Return (X, Y) of the center of cell containing provided text 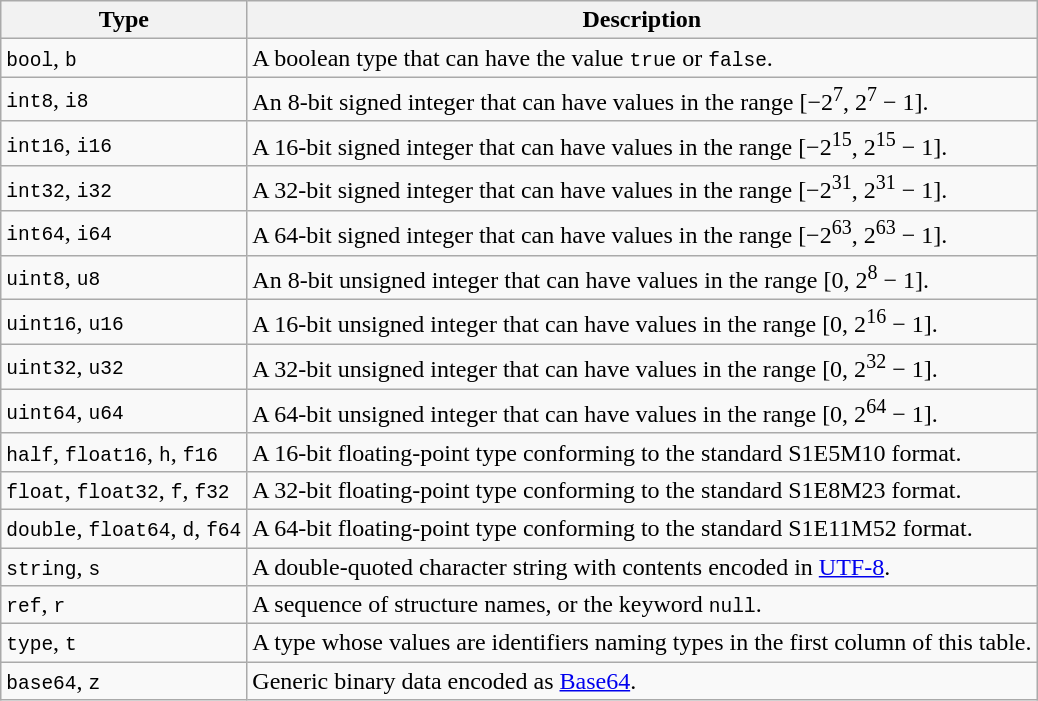
Type (124, 20)
int16, i16 (124, 144)
A 64-bit signed integer that can have values in the range [−263, 263 − 1]. (642, 234)
A 16-bit unsigned integer that can have values in the range [0, 216 − 1]. (642, 322)
A 16-bit floating-point type conforming to the standard S1E5M10 format. (642, 452)
A 32-bit signed integer that can have values in the range [−231, 231 − 1]. (642, 188)
float, float32, f, f32 (124, 490)
A sequence of structure names, or the keyword null. (642, 605)
A 64-bit unsigned integer that can have values in the range [0, 264 − 1]. (642, 412)
A 64-bit floating-point type conforming to the standard S1E11M52 format. (642, 528)
int8, i8 (124, 100)
A 32-bit unsigned integer that can have values in the range [0, 232 − 1]. (642, 366)
ref, r (124, 605)
int64, i64 (124, 234)
Generic binary data encoded as Base64. (642, 681)
A type whose values are identifiers naming types in the first column of this table. (642, 643)
uint16, u16 (124, 322)
Description (642, 20)
uint8, u8 (124, 278)
A boolean type that can have the value true or false. (642, 58)
A 16-bit signed integer that can have values in the range [−215, 215 − 1]. (642, 144)
uint32, u32 (124, 366)
type, t (124, 643)
An 8-bit unsigned integer that can have values in the range [0, 28 − 1]. (642, 278)
string, s (124, 567)
A 32-bit floating-point type conforming to the standard S1E8M23 format. (642, 490)
base64, z (124, 681)
half, float16, h, f16 (124, 452)
double, float64, d, f64 (124, 528)
uint64, u64 (124, 412)
An 8-bit signed integer that can have values in the range [−27, 27 − 1]. (642, 100)
A double-quoted character string with contents encoded in UTF-8. (642, 567)
int32, i32 (124, 188)
bool, b (124, 58)
